Extract the [X, Y] coordinate from the center of the cell holding the provided text.  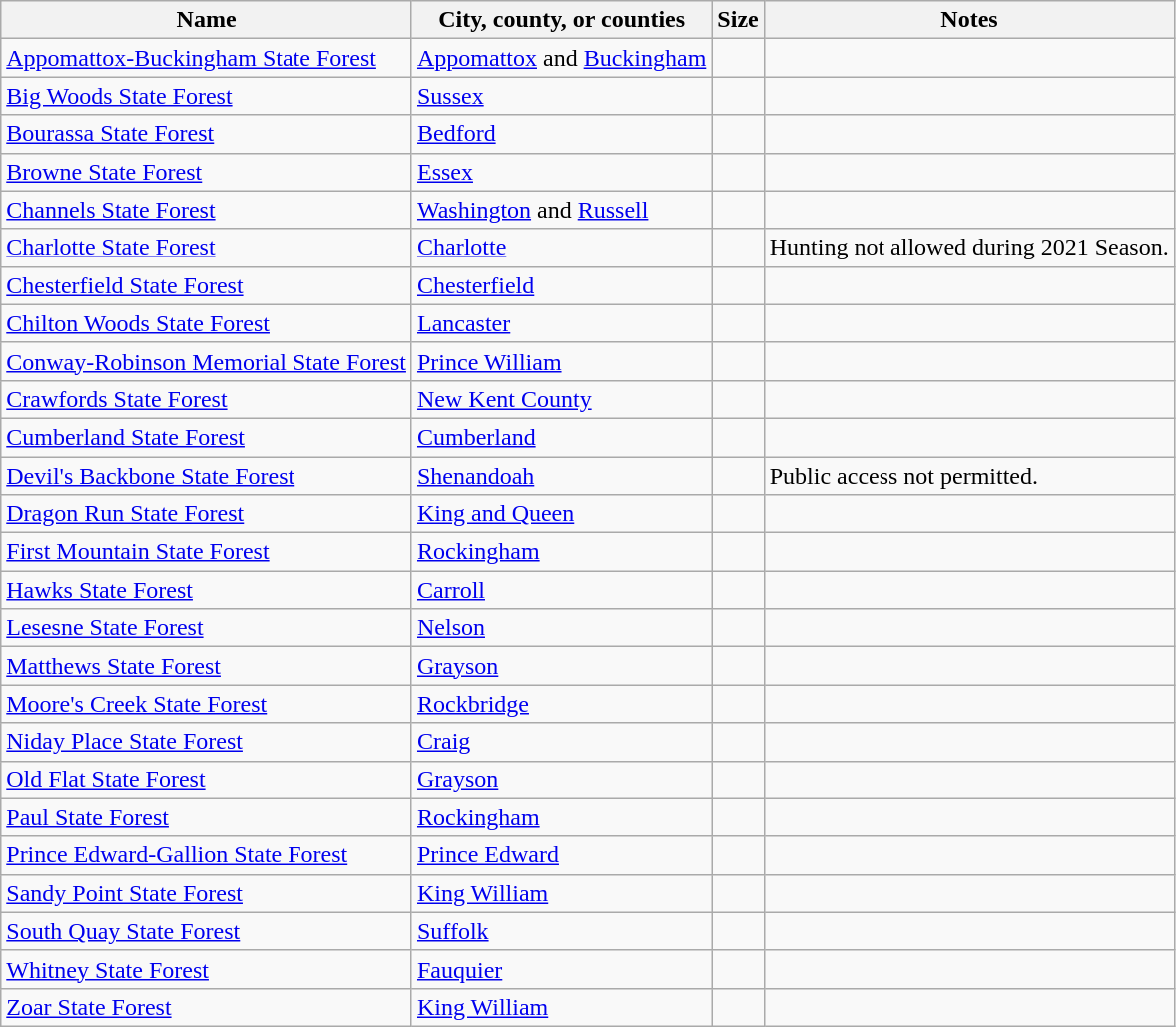
Niday Place State Forest [207, 742]
Matthews State Forest [207, 666]
Zoar State Forest [207, 1007]
Washington and Russell [561, 210]
Rockbridge [561, 704]
Bedford [561, 134]
Essex [561, 172]
Prince Edward [561, 855]
Chesterfield State Forest [207, 285]
City, county, or counties [561, 20]
Old Flat State Forest [207, 779]
Size [738, 20]
Hunting not allowed during 2021 Season. [969, 248]
Channels State Forest [207, 210]
Public access not permitted. [969, 476]
Sandy Point State Forest [207, 893]
Chesterfield [561, 285]
Charlotte State Forest [207, 248]
Name [207, 20]
Carroll [561, 590]
Sussex [561, 96]
Prince Edward-Gallion State Forest [207, 855]
Devil's Backbone State Forest [207, 476]
Big Woods State Forest [207, 96]
New Kent County [561, 399]
Charlotte [561, 248]
Browne State Forest [207, 172]
Prince William [561, 361]
Notes [969, 20]
Hawks State Forest [207, 590]
First Mountain State Forest [207, 552]
South Quay State Forest [207, 931]
Bourassa State Forest [207, 134]
Lesesne State Forest [207, 628]
King and Queen [561, 514]
Appomattox-Buckingham State Forest [207, 58]
Suffolk [561, 931]
Fauquier [561, 969]
Craig [561, 742]
Whitney State Forest [207, 969]
Appomattox and Buckingham [561, 58]
Paul State Forest [207, 817]
Dragon Run State Forest [207, 514]
Shenandoah [561, 476]
Nelson [561, 628]
Crawfords State Forest [207, 399]
Cumberland [561, 437]
Lancaster [561, 323]
Conway-Robinson Memorial State Forest [207, 361]
Cumberland State Forest [207, 437]
Chilton Woods State Forest [207, 323]
Moore's Creek State Forest [207, 704]
